Return (x, y) of the center of cell containing provided text 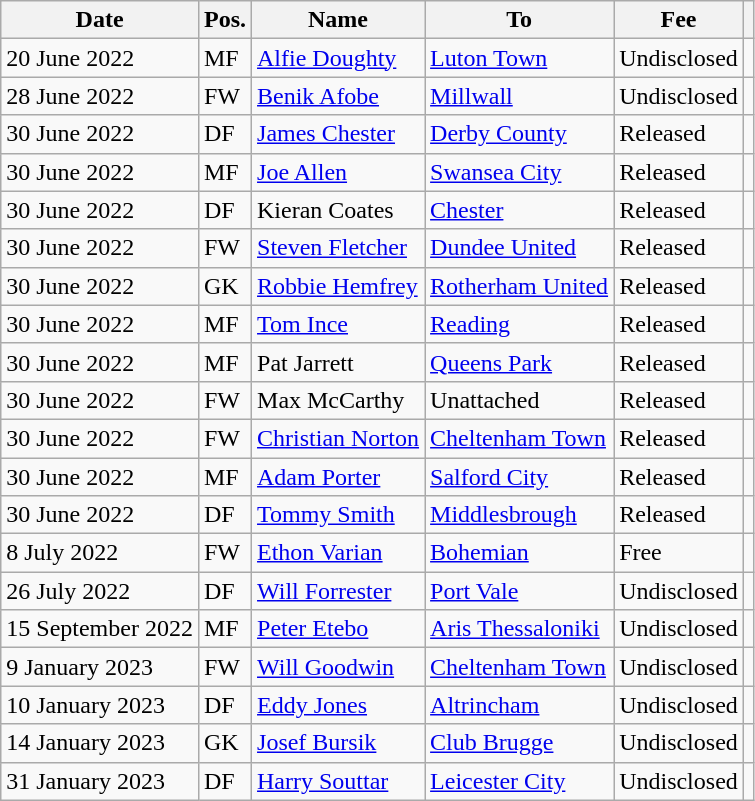
26 July 2022 (100, 591)
Will Forrester (338, 591)
Aris Thessaloniki (520, 629)
Rotherham United (520, 286)
Benik Afobe (338, 96)
Bohemian (520, 553)
Derby County (520, 134)
Free (679, 553)
Pos. (224, 20)
Joe Allen (338, 172)
Alfie Doughty (338, 58)
Middlesbrough (520, 515)
Millwall (520, 96)
Club Brugge (520, 743)
Name (338, 20)
Pat Jarrett (338, 362)
Adam Porter (338, 477)
Queens Park (520, 362)
14 January 2023 (100, 743)
31 January 2023 (100, 781)
Port Vale (520, 591)
Unattached (520, 400)
Date (100, 20)
Josef Bursik (338, 743)
Ethon Varian (338, 553)
Eddy Jones (338, 705)
28 June 2022 (100, 96)
Swansea City (520, 172)
9 January 2023 (100, 667)
Tommy Smith (338, 515)
20 June 2022 (100, 58)
Tom Ince (338, 324)
Robbie Hemfrey (338, 286)
Christian Norton (338, 438)
Harry Souttar (338, 781)
Fee (679, 20)
Chester (520, 210)
15 September 2022 (100, 629)
Luton Town (520, 58)
To (520, 20)
Kieran Coates (338, 210)
Peter Etebo (338, 629)
Max McCarthy (338, 400)
Steven Fletcher (338, 248)
Reading (520, 324)
Salford City (520, 477)
10 January 2023 (100, 705)
Will Goodwin (338, 667)
8 July 2022 (100, 553)
James Chester (338, 134)
Altrincham (520, 705)
Dundee United (520, 248)
Leicester City (520, 781)
